Output the (x, y) coordinate of the center of the cell containing the given text.  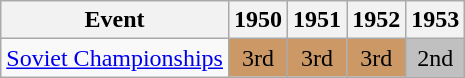
1953 (436, 20)
1950 (258, 20)
Event (115, 20)
2nd (436, 58)
1951 (318, 20)
Soviet Championships (115, 58)
1952 (376, 20)
